Identify which cell holds the provided text, then report its [x, y] central coordinate. 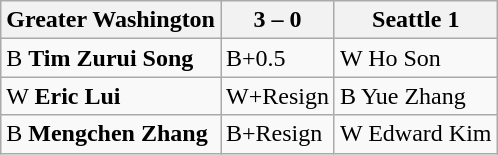
W Ho Son [416, 58]
W Edward Kim [416, 134]
W+Resign [277, 96]
B+0.5 [277, 58]
B Tim Zurui Song [111, 58]
Greater Washington [111, 20]
Seattle 1 [416, 20]
B Yue Zhang [416, 96]
W Eric Lui [111, 96]
3 – 0 [277, 20]
B+Resign [277, 134]
B Mengchen Zhang [111, 134]
